Capture the cell that displays the provided text and extract its (X, Y) central coordinate. 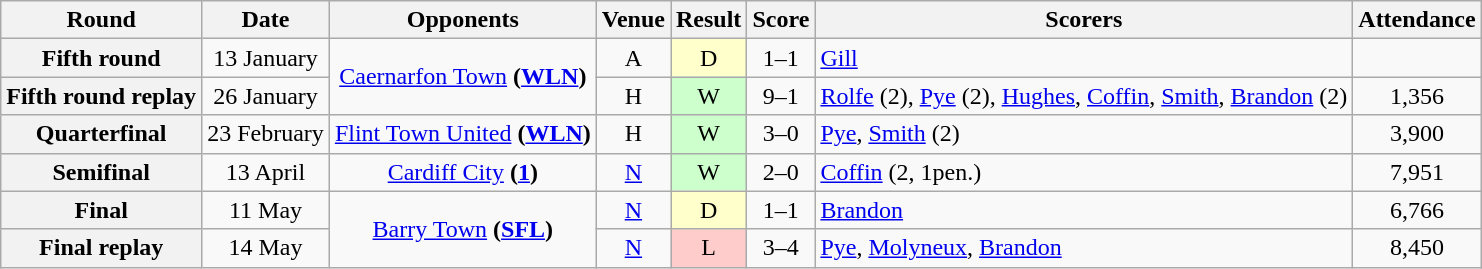
Barry Town (SFL) (462, 229)
Quarterfinal (102, 134)
Fifth round (102, 58)
8,450 (1417, 248)
11 May (266, 210)
13 January (266, 58)
3–0 (781, 134)
Opponents (462, 20)
9–1 (781, 96)
Caernarfon Town (WLN) (462, 77)
A (633, 58)
26 January (266, 96)
L (708, 248)
13 April (266, 172)
Coffin (2, 1pen.) (1084, 172)
2–0 (781, 172)
Rolfe (2), Pye (2), Hughes, Coffin, Smith, Brandon (2) (1084, 96)
1,356 (1417, 96)
Fifth round replay (102, 96)
23 February (266, 134)
Cardiff City (1) (462, 172)
Date (266, 20)
Brandon (1084, 210)
Pye, Smith (2) (1084, 134)
Final (102, 210)
Semifinal (102, 172)
14 May (266, 248)
Final replay (102, 248)
Attendance (1417, 20)
Gill (1084, 58)
Round (102, 20)
Score (781, 20)
Pye, Molyneux, Brandon (1084, 248)
7,951 (1417, 172)
Result (708, 20)
Scorers (1084, 20)
Flint Town United (WLN) (462, 134)
Venue (633, 20)
6,766 (1417, 210)
3–4 (781, 248)
3,900 (1417, 134)
